Scan for the cell matching the given text and deliver its [x, y] coordinate at center. 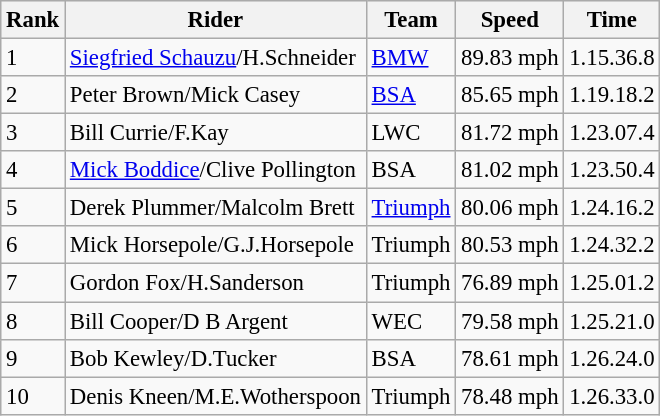
Siegfried Schauzu/H.Schneider [216, 58]
81.72 mph [510, 133]
Time [612, 20]
WEC [411, 321]
LWC [411, 133]
6 [33, 245]
1.25.21.0 [612, 321]
89.83 mph [510, 58]
Rank [33, 20]
5 [33, 208]
1.23.50.4 [612, 170]
81.02 mph [510, 170]
1.26.24.0 [612, 358]
1.15.36.8 [612, 58]
Peter Brown/Mick Casey [216, 95]
Team [411, 20]
Mick Boddice/Clive Pollington [216, 170]
Bill Cooper/D B Argent [216, 321]
1.25.01.2 [612, 283]
Bob Kewley/D.Tucker [216, 358]
1 [33, 58]
Rider [216, 20]
8 [33, 321]
Speed [510, 20]
9 [33, 358]
4 [33, 170]
1.19.18.2 [612, 95]
2 [33, 95]
Denis Kneen/M.E.Wotherspoon [216, 396]
80.53 mph [510, 245]
Bill Currie/F.Kay [216, 133]
76.89 mph [510, 283]
7 [33, 283]
79.58 mph [510, 321]
1.24.32.2 [612, 245]
Gordon Fox/H.Sanderson [216, 283]
Mick Horsepole/G.J.Horsepole [216, 245]
80.06 mph [510, 208]
78.48 mph [510, 396]
1.24.16.2 [612, 208]
Derek Plummer/Malcolm Brett [216, 208]
BMW [411, 58]
10 [33, 396]
1.26.33.0 [612, 396]
3 [33, 133]
1.23.07.4 [612, 133]
85.65 mph [510, 95]
78.61 mph [510, 358]
